For the text-containing cell, return its midpoint in [X, Y] coordinate format. 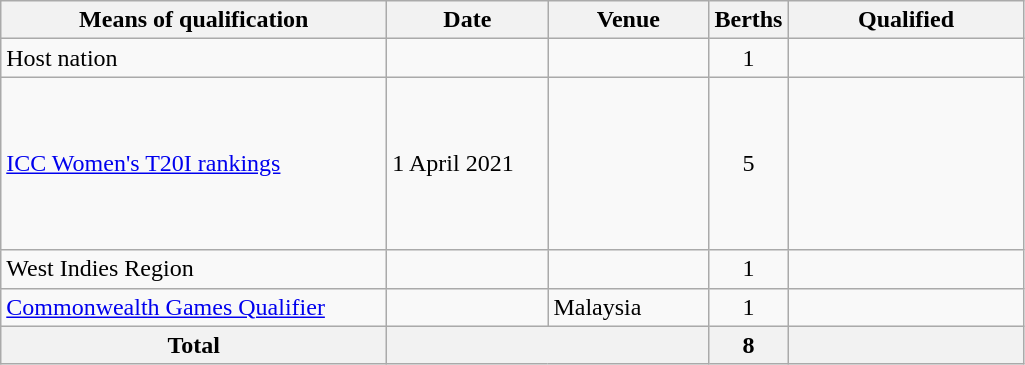
1 April 2021 [468, 164]
Malaysia [628, 307]
Host nation [194, 58]
5 [748, 164]
ICC Women's T20I rankings [194, 164]
Venue [628, 20]
Date [468, 20]
Berths [748, 20]
Qualified [906, 20]
8 [748, 345]
Total [194, 345]
Commonwealth Games Qualifier [194, 307]
Means of qualification [194, 20]
West Indies Region [194, 269]
